Return [x, y] of the center of cell containing provided text 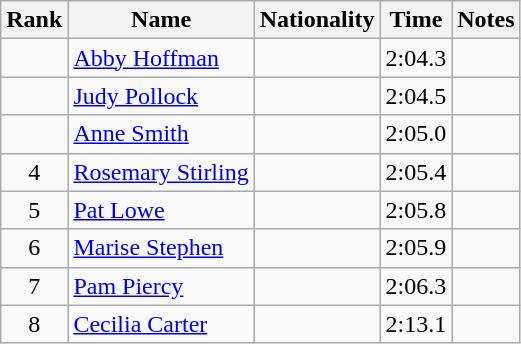
Abby Hoffman [161, 58]
2:05.0 [416, 134]
2:05.8 [416, 210]
Name [161, 20]
2:05.4 [416, 172]
Judy Pollock [161, 96]
Cecilia Carter [161, 324]
2:06.3 [416, 286]
2:13.1 [416, 324]
Pat Lowe [161, 210]
Anne Smith [161, 134]
Rank [34, 20]
6 [34, 248]
Rosemary Stirling [161, 172]
Pam Piercy [161, 286]
8 [34, 324]
Time [416, 20]
5 [34, 210]
Nationality [317, 20]
2:04.5 [416, 96]
7 [34, 286]
4 [34, 172]
Marise Stephen [161, 248]
Notes [486, 20]
2:04.3 [416, 58]
2:05.9 [416, 248]
